From the cell containing the given text, extract its center point as [X, Y] coordinate. 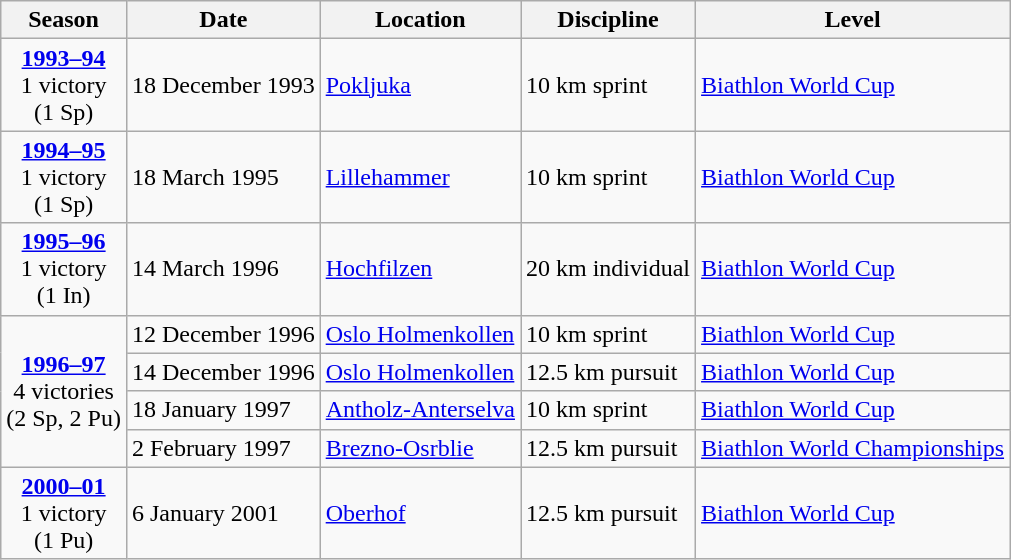
6 January 2001 [223, 513]
2 February 1997 [223, 448]
Biathlon World Championships [853, 448]
1995–96 1 victory (1 In) [64, 269]
Brezno-Osrblie [420, 448]
20 km individual [608, 269]
Antholz-Anterselva [420, 410]
14 March 1996 [223, 269]
14 December 1996 [223, 372]
Lillehammer [420, 177]
Location [420, 20]
Pokljuka [420, 85]
1996–97 4 victories (2 Sp, 2 Pu) [64, 391]
Level [853, 20]
18 March 1995 [223, 177]
Oberhof [420, 513]
Date [223, 20]
1994–95 1 victory (1 Sp) [64, 177]
2000–01 1 victory (1 Pu) [64, 513]
Season [64, 20]
12 December 1996 [223, 334]
Discipline [608, 20]
18 December 1993 [223, 85]
1993–94 1 victory (1 Sp) [64, 85]
18 January 1997 [223, 410]
Hochfilzen [420, 269]
